Detect which cell encompasses the target text, then output its [X, Y] center coordinate. 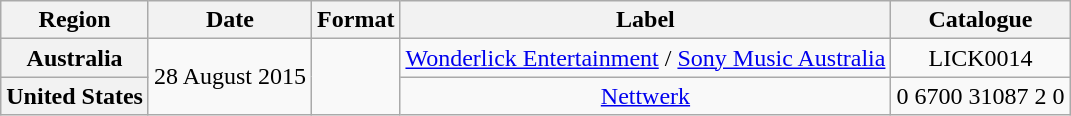
Region [75, 20]
Label [646, 20]
United States [75, 96]
Format [356, 20]
LICK0014 [980, 58]
0 6700 31087 2 0 [980, 96]
Catalogue [980, 20]
Australia [75, 58]
28 August 2015 [230, 77]
Date [230, 20]
Nettwerk [646, 96]
Wonderlick Entertainment / Sony Music Australia [646, 58]
